Search for the cell housing the specified text and yield its [X, Y] center coordinate. 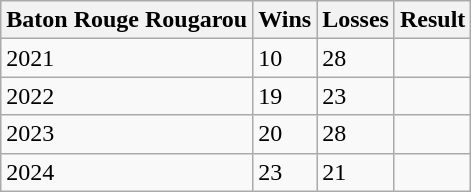
2022 [127, 96]
Wins [285, 20]
Result [432, 20]
21 [356, 172]
10 [285, 58]
2023 [127, 134]
2024 [127, 172]
19 [285, 96]
Baton Rouge Rougarou [127, 20]
Losses [356, 20]
2021 [127, 58]
20 [285, 134]
